From the cell containing the given text, extract its center point as [x, y] coordinate. 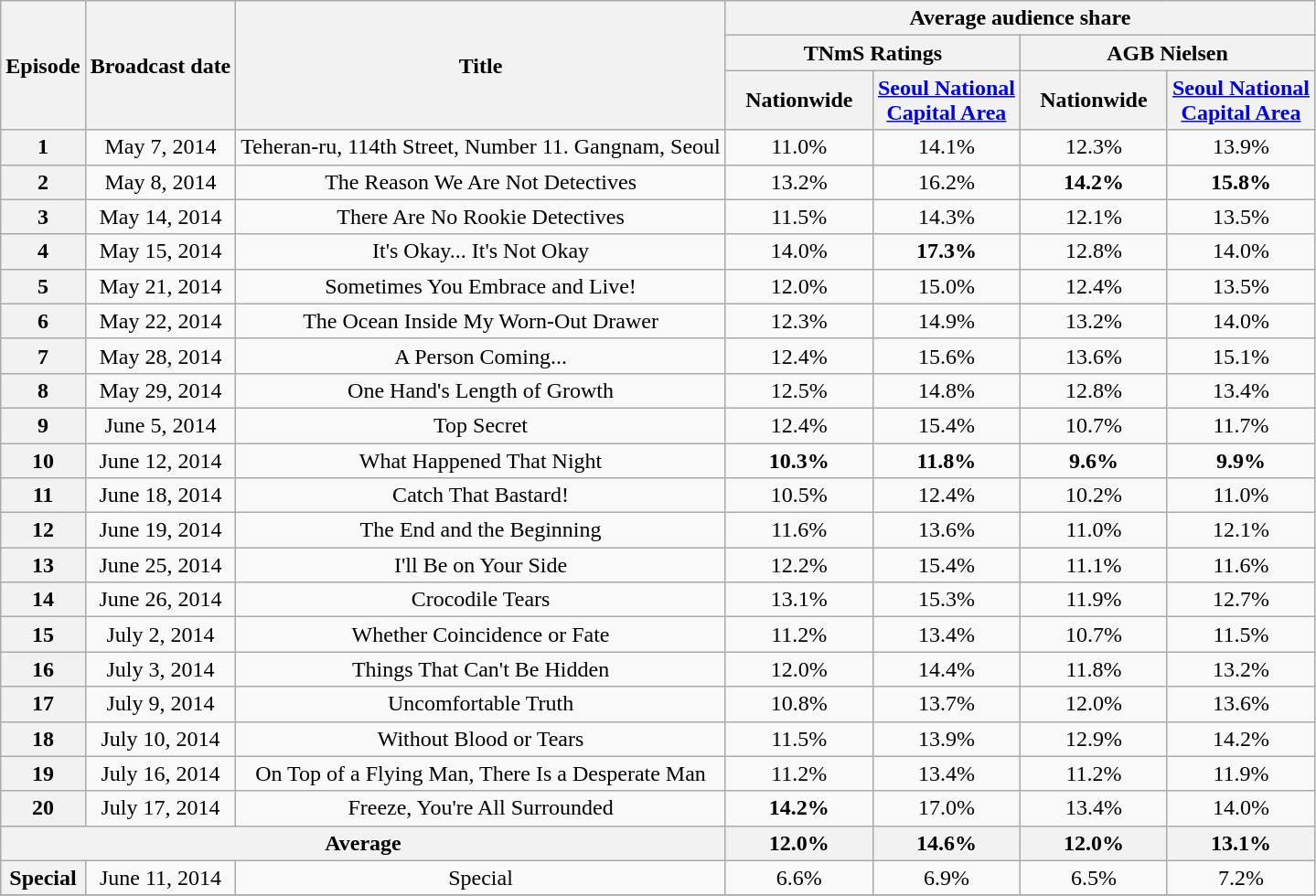
Catch That Bastard! [481, 496]
Without Blood or Tears [481, 739]
On Top of a Flying Man, There Is a Desperate Man [481, 773]
13 [43, 565]
9.9% [1240, 460]
14.6% [946, 843]
15.3% [946, 600]
June 11, 2014 [161, 878]
It's Okay... It's Not Okay [481, 251]
Whether Coincidence or Fate [481, 635]
3 [43, 217]
15 [43, 635]
16 [43, 669]
A Person Coming... [481, 356]
July 10, 2014 [161, 739]
July 3, 2014 [161, 669]
May 15, 2014 [161, 251]
Sometimes You Embrace and Live! [481, 286]
June 5, 2014 [161, 425]
Average audience share [1020, 18]
17.0% [946, 808]
There Are No Rookie Detectives [481, 217]
11 [43, 496]
14.8% [946, 390]
May 14, 2014 [161, 217]
July 16, 2014 [161, 773]
The Ocean Inside My Worn-Out Drawer [481, 321]
Things That Can't Be Hidden [481, 669]
10 [43, 460]
12.7% [1240, 600]
May 7, 2014 [161, 147]
July 2, 2014 [161, 635]
7.2% [1240, 878]
17 [43, 704]
2 [43, 182]
10.5% [799, 496]
12 [43, 530]
10.2% [1094, 496]
9 [43, 425]
5 [43, 286]
12.5% [799, 390]
Episode [43, 66]
May 22, 2014 [161, 321]
14.4% [946, 669]
May 28, 2014 [161, 356]
20 [43, 808]
4 [43, 251]
15.6% [946, 356]
11.1% [1094, 565]
Crocodile Tears [481, 600]
June 18, 2014 [161, 496]
14.9% [946, 321]
July 17, 2014 [161, 808]
Average [364, 843]
10.3% [799, 460]
9.6% [1094, 460]
17.3% [946, 251]
1 [43, 147]
June 19, 2014 [161, 530]
14.3% [946, 217]
14.1% [946, 147]
6.9% [946, 878]
18 [43, 739]
Top Secret [481, 425]
Broadcast date [161, 66]
13.7% [946, 704]
15.8% [1240, 182]
May 29, 2014 [161, 390]
TNmS Ratings [872, 53]
June 25, 2014 [161, 565]
6.5% [1094, 878]
I'll Be on Your Side [481, 565]
11.7% [1240, 425]
July 9, 2014 [161, 704]
Teheran-ru, 114th Street, Number 11. Gangnam, Seoul [481, 147]
6 [43, 321]
What Happened That Night [481, 460]
16.2% [946, 182]
June 12, 2014 [161, 460]
8 [43, 390]
15.0% [946, 286]
The End and the Beginning [481, 530]
12.9% [1094, 739]
10.8% [799, 704]
May 8, 2014 [161, 182]
AGB Nielsen [1167, 53]
May 21, 2014 [161, 286]
15.1% [1240, 356]
The Reason We Are Not Detectives [481, 182]
14 [43, 600]
June 26, 2014 [161, 600]
19 [43, 773]
Title [481, 66]
Freeze, You're All Surrounded [481, 808]
Uncomfortable Truth [481, 704]
7 [43, 356]
6.6% [799, 878]
One Hand's Length of Growth [481, 390]
12.2% [799, 565]
